Return [x, y] of the center of cell containing provided text 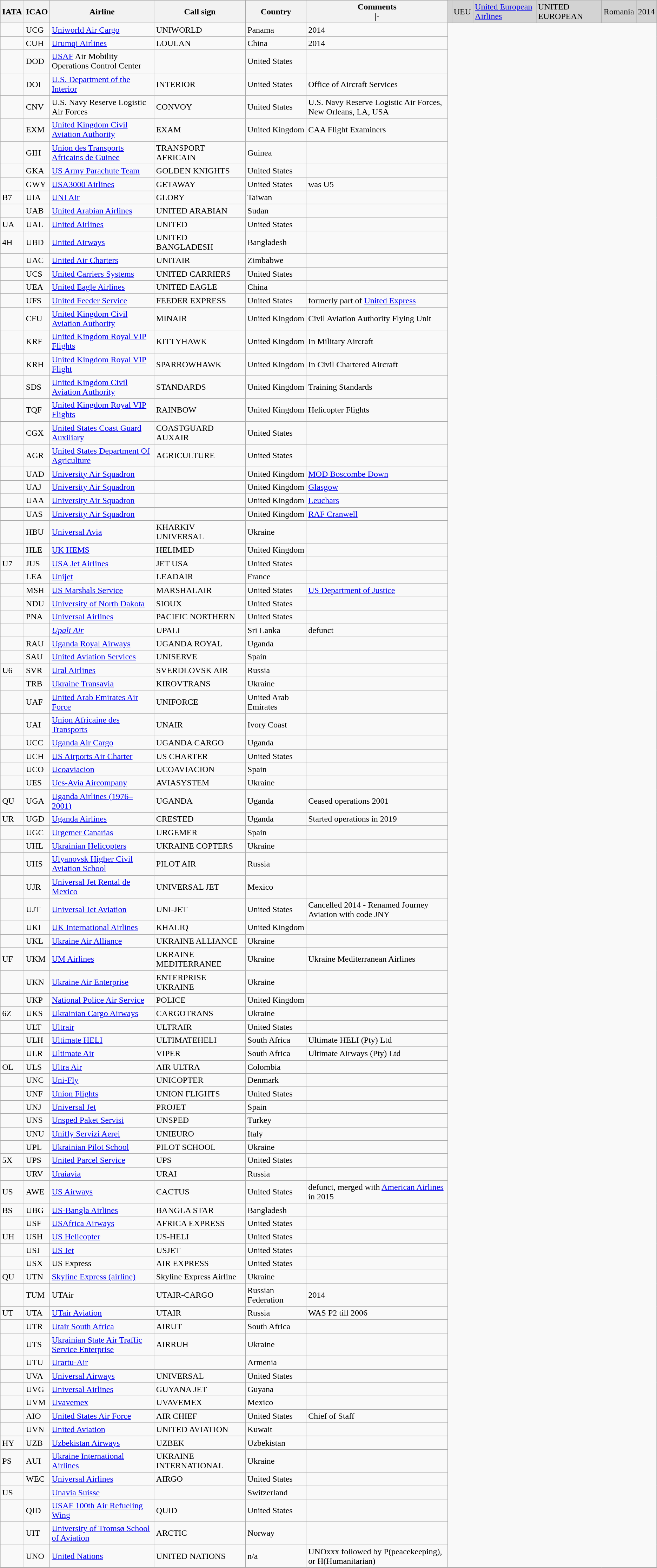
UTA [37, 1313]
URGEMER [200, 832]
United Carriers Systems [102, 274]
UNI-JET [200, 909]
Uvavemex [102, 1403]
UAL [37, 224]
UGANDA ROYAL [200, 644]
Office of Aircraft Services [377, 84]
Ultimate HELI (Pty) Ltd [377, 1040]
Ukraine Transavia [102, 684]
UVG [37, 1389]
Universal Jet [102, 1107]
UTair Aviation [102, 1313]
Started operations in 2019 [377, 819]
UF [12, 959]
Union des Transports Africains de Guinee [102, 152]
Unsped Paket Servisi [102, 1120]
UNU [37, 1134]
Ucoaviacion [102, 770]
United Arab Emirates [276, 701]
UKRAINE INTERNATIONAL [200, 1461]
was U5 [377, 184]
Ultimate Air [102, 1054]
UFS [37, 301]
USF [37, 1223]
UNAIR [200, 725]
UAB [37, 211]
USJET [200, 1250]
Universal Jet Rental de Mexico [102, 887]
Russian Federation [276, 1295]
Uzbekistan Airways [102, 1443]
JET USA [200, 564]
United Aviation Services [102, 657]
AUI [37, 1461]
United Eagle Airlines [102, 287]
BANGLA STAR [200, 1210]
AGR [37, 456]
UNIVERSAL JET [200, 887]
PILOT AIR [200, 864]
UCO [37, 770]
DOD [37, 61]
UNITED CARRIERS [200, 274]
Unifly Servizi Aerei [102, 1134]
UNJ [37, 1107]
HY [12, 1443]
UVA [37, 1376]
CARGOTRANS [200, 1013]
GLORY [200, 197]
VIPER [200, 1054]
UAC [37, 261]
UPALI [200, 630]
USAfrica Airways [102, 1223]
UNSPED [200, 1120]
B7 [12, 197]
GUYANA JET [200, 1389]
MSH [37, 590]
U6 [12, 670]
SVERDLOVSK AIR [200, 670]
U.S. Department of the Interior [102, 84]
KRH [37, 364]
ARCTIC [200, 1534]
UZB [37, 1443]
In Military Aircraft [377, 341]
Universal Jet Aviation [102, 909]
Kuwait [276, 1429]
United States Department Of Agriculture [102, 456]
US-HELI [200, 1237]
UNITED [200, 224]
PS [12, 1461]
UH [12, 1237]
UA [12, 224]
AGRICULTURE [200, 456]
Skyline Express Airline [200, 1277]
INTERIOR [200, 84]
PNA [37, 617]
UNICOPTER [200, 1080]
UNITED ARABIAN [200, 211]
United Feeder Service [102, 301]
UM Airlines [102, 959]
Ulyanovsk Higher Civil Aviation School [102, 864]
TQF [37, 410]
United States Coast Guard Auxiliary [102, 433]
UHL [37, 846]
UAD [37, 474]
SIOUX [200, 604]
UKRAINE ALLIANCE [200, 941]
UCC [37, 743]
UNIFORCE [200, 701]
Comments|- [377, 12]
GKA [37, 171]
Guinea [276, 152]
AIRRUH [200, 1345]
UAI [37, 725]
UAJ [37, 487]
UTAIR-CARGO [200, 1295]
Training Standards [377, 387]
Universal Avia [102, 532]
UGANDA [200, 801]
UNF [37, 1094]
UNI Air [102, 197]
UNITAIR [200, 261]
RAU [37, 644]
TUM [37, 1295]
Sudan [276, 211]
Ukraine International Airlines [102, 1461]
US Airports Air Charter [102, 756]
AIRGO [200, 1479]
UAF [37, 701]
Utair South Africa [102, 1326]
UES [37, 783]
SVR [37, 670]
Guyana [276, 1389]
United Arab Emirates Air Force [102, 701]
Colombia [276, 1067]
ULH [37, 1040]
U.S. Navy Reserve Logistic Air Forces [102, 107]
LOULAN [200, 43]
defunct, merged with American Airlines in 2015 [377, 1192]
United Kingdom Royal VIP Flight [102, 364]
SPARROWHAWK [200, 364]
Ceased operations 2001 [377, 801]
UZBEK [200, 1443]
KITTYHAWK [200, 341]
RAINBOW [200, 410]
Cancelled 2014 - Renamed Journey Aviation with code JNY [377, 909]
UNOxxx followed by P(peacekeeping), or H(Humanitarian) [377, 1556]
Ukrainian Helicopters [102, 846]
UAS [37, 514]
United Parcel Service [102, 1160]
UNO [37, 1556]
LEA [37, 577]
ULT [37, 1027]
UGD [37, 819]
Armenia [276, 1363]
Ukrainian Pilot School [102, 1147]
Italy [276, 1134]
UGC [37, 832]
UKI [37, 928]
USH [37, 1237]
US CHARTER [200, 756]
OL [12, 1067]
Skyline Express (airline) [102, 1277]
AVIASYSTEM [200, 783]
ULTIMATEHELI [200, 1040]
UNITED EUROPEAN [569, 12]
US Department of Justice [377, 590]
UJT [37, 909]
Unijet [102, 577]
6Z [12, 1013]
UKS [37, 1013]
ULR [37, 1054]
Sri Lanka [276, 630]
PACIFIC NORTHERN [200, 617]
AFRICA EXPRESS [200, 1223]
Ultra Air [102, 1067]
CACTUS [200, 1192]
University of Tromsø School of Aviation [102, 1534]
AIR CHIEF [200, 1416]
UTR [37, 1326]
MOD Boscombe Down [377, 474]
National Police Air Service [102, 1000]
PILOT SCHOOL [200, 1147]
Ues-Avia Aircompany [102, 783]
Airline [102, 12]
Ural Airlines [102, 670]
UTN [37, 1277]
Zimbabwe [276, 261]
UTAir [102, 1295]
Ultimate HELI [102, 1040]
KHARKIV UNIVERSAL [200, 532]
University of North Dakota [102, 604]
Unavia Suisse [102, 1493]
USA Jet Airlines [102, 564]
formerly part of United Express [377, 301]
Union Africaine des Transports [102, 725]
WEC [37, 1479]
Helicopter Flights [377, 410]
Panama [276, 30]
FEEDER EXPRESS [200, 301]
AIR EXPRESS [200, 1264]
CNV [37, 107]
UTU [37, 1363]
ULS [37, 1067]
United Airways [102, 242]
BS [12, 1210]
Ukraine Mediterranean Airlines [377, 959]
UNISERVE [200, 657]
Union Flights [102, 1094]
U.S. Navy Reserve Logistic Air Forces, New Orleans, LA, USA [377, 107]
United Airlines [102, 224]
Urartu-Air [102, 1363]
Call sign [200, 12]
CRESTED [200, 819]
US Airways [102, 1192]
United States Air Force [102, 1416]
UNITED EAGLE [200, 287]
UK HEMS [102, 550]
Ukrainian State Air Traffic Service Enterprise [102, 1345]
UEA [37, 287]
JUS [37, 564]
SAU [37, 657]
UKP [37, 1000]
Urgemer Canarias [102, 832]
Universal Airways [102, 1376]
UNION FLIGHTS [200, 1094]
TRB [37, 684]
TRANSPORT AFRICAIN [200, 152]
UBD [37, 242]
CFU [37, 319]
UNITED BANGLADESH [200, 242]
Country [276, 12]
RAF Cranwell [377, 514]
Switzerland [276, 1493]
UTAIR [200, 1313]
USAF 100th Air Refueling Wing [102, 1510]
UGA [37, 801]
EXM [37, 130]
UHS [37, 864]
defunct [377, 630]
CONVOY [200, 107]
U7 [12, 564]
UT [12, 1313]
USJ [37, 1250]
UNITED NATIONS [200, 1556]
UGANDA CARGO [200, 743]
EXAM [200, 130]
France [276, 577]
UKN [37, 982]
5X [12, 1160]
GIH [37, 152]
US Express [102, 1264]
UBG [37, 1210]
ENTERPRISE UKRAINE [200, 982]
United Air Charters [102, 261]
Leuchars [377, 500]
UTS [37, 1345]
Uganda Air Cargo [102, 743]
US Marshals Service [102, 590]
CGX [37, 433]
US-Bangla Airlines [102, 1210]
SDS [37, 387]
AIRUT [200, 1326]
WAS P2 till 2006 [377, 1313]
GWY [37, 184]
United Nations [102, 1556]
UCOAVIACION [200, 770]
UNIVERSAL [200, 1376]
UNIEURO [200, 1134]
ICAO [37, 12]
Ukraine Air Alliance [102, 941]
CAA Flight Examiners [377, 130]
Ukrainian Cargo Airways [102, 1013]
UNITED AVIATION [200, 1429]
URAI [200, 1174]
AIR ULTRA [200, 1067]
US Helicopter [102, 1237]
USA3000 Airlines [102, 184]
UKL [37, 941]
Denmark [276, 1080]
CUH [37, 43]
GETAWAY [200, 184]
COASTGUARD AUXAIR [200, 433]
n/a [276, 1556]
United European Airlines [505, 12]
GOLDEN KNIGHTS [200, 171]
Ivory Coast [276, 725]
UNIWORLD [200, 30]
IATA [12, 12]
UK International Airlines [102, 928]
Taiwan [276, 197]
UKRAINE COPTERS [200, 846]
UCH [37, 756]
UVM [37, 1403]
Uzbekistan [276, 1443]
Romania [619, 12]
Civil Aviation Authority Flying Unit [377, 319]
KIROVTRANS [200, 684]
UR [12, 819]
Chief of Staff [377, 1416]
LEADAIR [200, 577]
USAF Air Mobility Operations Control Center [102, 61]
MINAIR [200, 319]
UIT [37, 1534]
UIA [37, 197]
ULTRAIR [200, 1027]
HBU [37, 532]
UCG [37, 30]
Norway [276, 1534]
Uganda Airlines (1976–2001) [102, 801]
UJR [37, 887]
Uraiavia [102, 1174]
POLICE [200, 1000]
Ultrair [102, 1027]
MARSHALAIR [200, 590]
USX [37, 1264]
4H [12, 242]
In Civil Chartered Aircraft [377, 364]
United Aviation [102, 1429]
UCS [37, 274]
US Army Parachute Team [102, 171]
UVN [37, 1429]
UAA [37, 500]
Urumqi Airlines [102, 43]
UVAVEMEX [200, 1403]
QUID [200, 1510]
STANDARDS [200, 387]
Uni-Fly [102, 1080]
HELIMED [200, 550]
Glasgow [377, 487]
UPL [37, 1147]
UNS [37, 1120]
US Jet [102, 1250]
Uganda Royal Airways [102, 644]
Ultimate Airways (Pty) Ltd [377, 1054]
Upali Air [102, 630]
URV [37, 1174]
Ukraine Air Enterprise [102, 982]
PROJET [200, 1107]
AIO [37, 1416]
HLE [37, 550]
Uniworld Air Cargo [102, 30]
UNC [37, 1080]
QID [37, 1510]
AWE [37, 1192]
KHALIQ [200, 928]
UEU [462, 12]
UKRAINE MEDITERRANEE [200, 959]
Turkey [276, 1120]
DOI [37, 84]
Uganda Airlines [102, 819]
NDU [37, 604]
UKM [37, 959]
United Arabian Airlines [102, 211]
KRF [37, 341]
